Pinpoint the cell where the given text exists, returning its (x, y) midpoint coordinate. 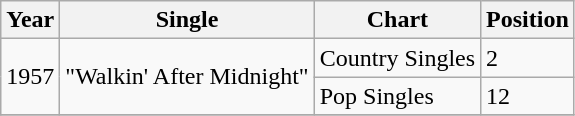
Position (528, 20)
Country Singles (397, 58)
1957 (30, 77)
"Walkin' After Midnight" (187, 77)
Chart (397, 20)
Single (187, 20)
12 (528, 96)
2 (528, 58)
Pop Singles (397, 96)
Year (30, 20)
